Return the [X, Y] coordinate for the center point of the cell that contains the specified text.  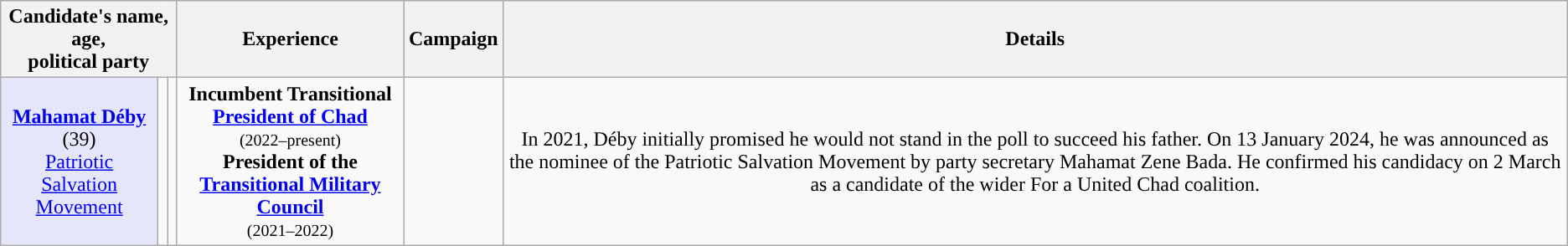
Details [1035, 39]
Candidate's name, age,political party [89, 39]
Incumbent Transitional President of Chad(2022–present)President of the Transitional Military Council(2021–2022) [291, 161]
Experience [291, 39]
Campaign [453, 39]
Mahamat Déby(39)Patriotic Salvation Movement [80, 161]
